Scan for the cell matching the given text and deliver its (x, y) coordinate at center. 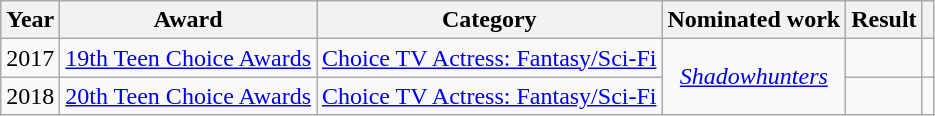
Nominated work (754, 20)
Shadowhunters (754, 77)
Award (188, 20)
Year (30, 20)
2018 (30, 96)
19th Teen Choice Awards (188, 58)
2017 (30, 58)
Result (884, 20)
20th Teen Choice Awards (188, 96)
Category (488, 20)
